Identify which cell holds the provided text, then report its [x, y] central coordinate. 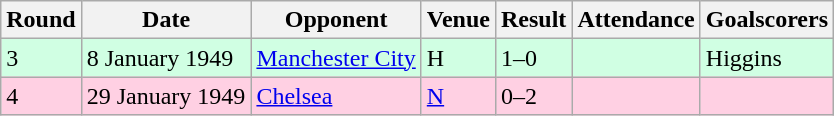
Venue [458, 20]
Chelsea [336, 96]
Manchester City [336, 58]
Attendance [636, 20]
Higgins [766, 58]
8 January 1949 [166, 58]
Result [533, 20]
H [458, 58]
N [458, 96]
0–2 [533, 96]
3 [41, 58]
Date [166, 20]
1–0 [533, 58]
Opponent [336, 20]
4 [41, 96]
29 January 1949 [166, 96]
Goalscorers [766, 20]
Round [41, 20]
